For the text-containing cell, return its midpoint in (X, Y) coordinate format. 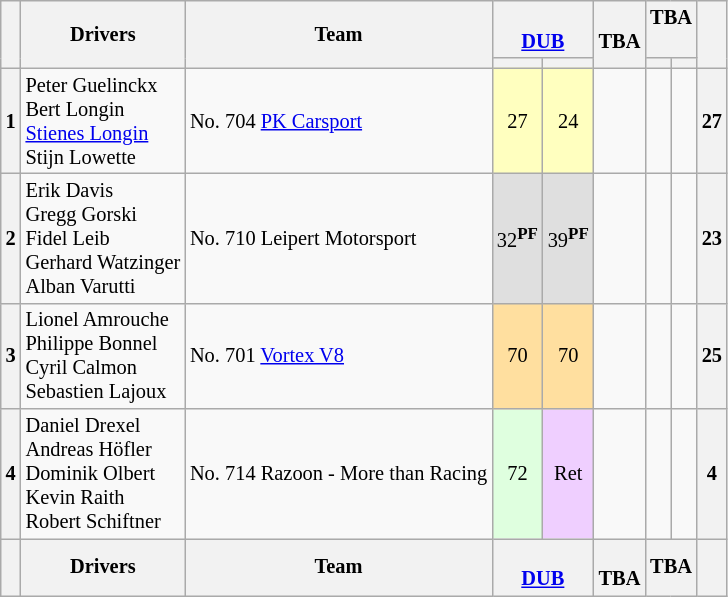
3 (11, 356)
No. 710 Leipert Motorsport (338, 238)
Lionel Amrouche Philippe Bonnel Cyril Calmon Sebastien Lajoux (103, 356)
32PF (518, 238)
Daniel Drexel Andreas Höfler Dominik Olbert Kevin Raith Robert Schiftner (103, 474)
Erik Davis Gregg Gorski Fidel Leib Gerhard Watzinger Alban Varutti (103, 238)
No. 704 PK Carsport (338, 121)
25 (712, 356)
23 (712, 238)
1 (11, 121)
24 (568, 121)
72 (518, 474)
2 (11, 238)
No. 714 Razoon - More than Racing (338, 474)
Ret (568, 474)
Peter Guelinckx Bert Longin Stienes Longin Stijn Lowette (103, 121)
No. 701 Vortex V8 (338, 356)
39PF (568, 238)
